Identify which cell holds the provided text, then report its (X, Y) central coordinate. 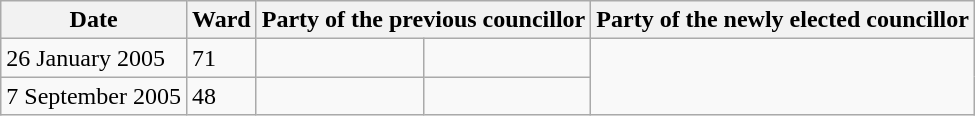
7 September 2005 (94, 96)
Date (94, 20)
Party of the previous councillor (424, 20)
Party of the newly elected councillor (783, 20)
26 January 2005 (94, 58)
71 (221, 58)
Ward (221, 20)
48 (221, 96)
